Locate the cell with the specified text and output its (X, Y) center coordinate. 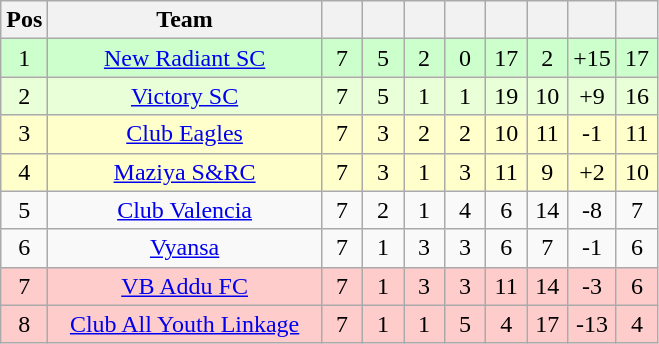
+9 (592, 96)
16 (636, 96)
9 (548, 172)
Club All Youth Linkage (185, 324)
Pos (24, 20)
-13 (592, 324)
VB Addu FC (185, 286)
Victory SC (185, 96)
Club Eagles (185, 134)
8 (24, 324)
+2 (592, 172)
Maziya S&RC (185, 172)
19 (506, 96)
-3 (592, 286)
+15 (592, 58)
Club Valencia (185, 210)
New Radiant SC (185, 58)
Team (185, 20)
0 (466, 58)
-8 (592, 210)
Vyansa (185, 248)
